Provide the [x, y] coordinate of the cell's center where the given text is located.  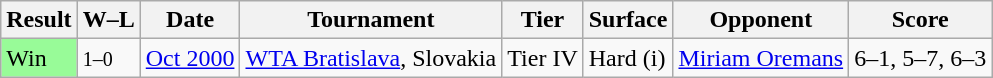
Oct 2000 [190, 58]
Surface [628, 20]
Score [920, 20]
Tournament [371, 20]
6–1, 5–7, 6–3 [920, 58]
Hard (i) [628, 58]
Result [39, 20]
Opponent [761, 20]
W–L [108, 20]
Miriam Oremans [761, 58]
Date [190, 20]
Tier IV [543, 58]
WTA Bratislava, Slovakia [371, 58]
Win [39, 58]
Tier [543, 20]
1–0 [108, 58]
